Pinpoint the cell where the given text exists, returning its [x, y] midpoint coordinate. 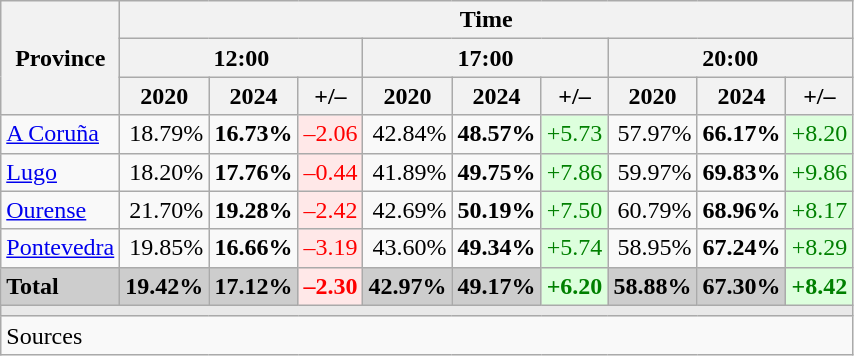
+8.20 [820, 134]
59.97% [652, 172]
42.69% [408, 210]
67.30% [742, 286]
49.34% [496, 248]
41.89% [408, 172]
+8.29 [820, 248]
66.17% [742, 134]
17.12% [254, 286]
+8.42 [820, 286]
16.66% [254, 248]
18.79% [164, 134]
+6.20 [574, 286]
+7.50 [574, 210]
–3.19 [330, 248]
Sources [427, 335]
–2.30 [330, 286]
19.28% [254, 210]
50.19% [496, 210]
42.84% [408, 134]
42.97% [408, 286]
Time [486, 20]
16.73% [254, 134]
60.79% [652, 210]
–2.42 [330, 210]
+9.86 [820, 172]
67.24% [742, 248]
57.97% [652, 134]
–2.06 [330, 134]
+5.74 [574, 248]
21.70% [164, 210]
17:00 [486, 58]
A Coruña [60, 134]
12:00 [242, 58]
+5.73 [574, 134]
Pontevedra [60, 248]
Total [60, 286]
58.95% [652, 248]
+7.86 [574, 172]
19.42% [164, 286]
49.17% [496, 286]
+8.17 [820, 210]
58.88% [652, 286]
43.60% [408, 248]
–0.44 [330, 172]
Lugo [60, 172]
68.96% [742, 210]
49.75% [496, 172]
17.76% [254, 172]
20:00 [730, 58]
18.20% [164, 172]
Province [60, 58]
69.83% [742, 172]
Ourense [60, 210]
48.57% [496, 134]
19.85% [164, 248]
